Output the [x, y] coordinate of the center of the cell containing the given text.  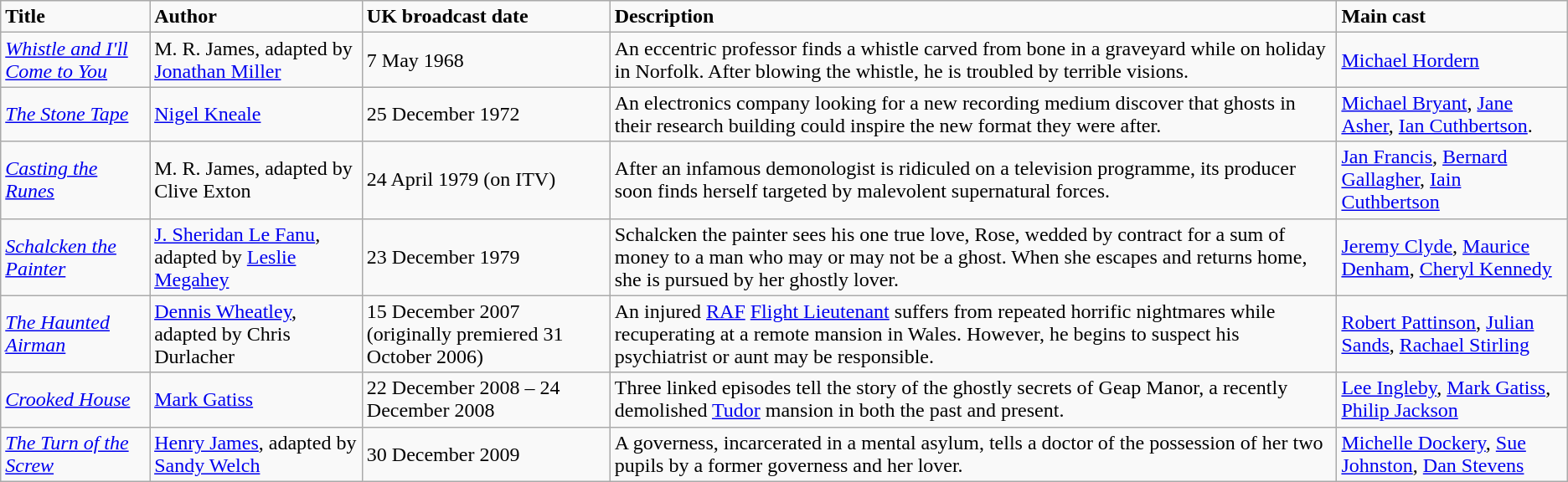
25 December 1972 [486, 114]
Dennis Wheatley, adapted by Chris Durlacher [256, 334]
The Haunted Airman [75, 334]
Jan Francis, Bernard Gallagher, Iain Cuthbertson [1452, 180]
7 May 1968 [486, 60]
24 April 1979 (on ITV) [486, 180]
A governess, incarcerated in a mental asylum, tells a doctor of the possession of her two pupils by a former governess and her lover. [973, 454]
Lee Ingleby, Mark Gatiss, Philip Jackson [1452, 400]
30 December 2009 [486, 454]
Three linked episodes tell the story of the ghostly secrets of Geap Manor, a recently demolished Tudor mansion in both the past and present. [973, 400]
22 December 2008 – 24 December 2008 [486, 400]
Henry James, adapted by Sandy Welch [256, 454]
Description [973, 17]
The Turn of the Screw [75, 454]
Michael Hordern [1452, 60]
Title [75, 17]
The Stone Tape [75, 114]
J. Sheridan Le Fanu, adapted by Leslie Megahey [256, 257]
M. R. James, adapted by Clive Exton [256, 180]
Mark Gatiss [256, 400]
Nigel Kneale [256, 114]
Schalcken the Painter [75, 257]
Robert Pattinson, Julian Sands, Rachael Stirling [1452, 334]
Michael Bryant, Jane Asher, Ian Cuthbertson. [1452, 114]
Author [256, 17]
Casting the Runes [75, 180]
23 December 1979 [486, 257]
After an infamous demonologist is ridiculed on a television programme, its producer soon finds herself targeted by malevolent supernatural forces. [973, 180]
Jeremy Clyde, Maurice Denham, Cheryl Kennedy [1452, 257]
Michelle Dockery, Sue Johnston, Dan Stevens [1452, 454]
Crooked House [75, 400]
Main cast [1452, 17]
M. R. James, adapted by Jonathan Miller [256, 60]
Whistle and I'll Come to You [75, 60]
15 December 2007 (originally premiered 31 October 2006) [486, 334]
UK broadcast date [486, 17]
